Extract the (X, Y) coordinate from the center of the cell holding the provided text.  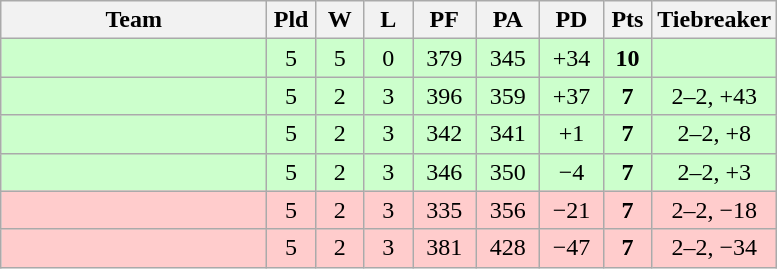
2–2, +3 (714, 172)
L (388, 20)
350 (508, 172)
Pts (628, 20)
−4 (572, 172)
381 (444, 248)
Team (134, 20)
Pld (292, 20)
2–2, +8 (714, 134)
10 (628, 58)
PD (572, 20)
345 (508, 58)
428 (508, 248)
PA (508, 20)
359 (508, 96)
W (340, 20)
−21 (572, 210)
356 (508, 210)
0 (388, 58)
2–2, −34 (714, 248)
+34 (572, 58)
+37 (572, 96)
2–2, +43 (714, 96)
346 (444, 172)
2–2, −18 (714, 210)
379 (444, 58)
335 (444, 210)
341 (508, 134)
−47 (572, 248)
Tiebreaker (714, 20)
PF (444, 20)
342 (444, 134)
396 (444, 96)
+1 (572, 134)
